Scan for the cell matching the given text and deliver its [x, y] coordinate at center. 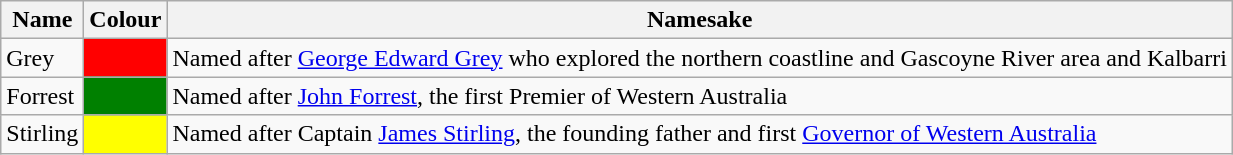
Grey [42, 58]
Name [42, 20]
Named after George Edward Grey who explored the northern coastline and Gascoyne River area and Kalbarri [700, 58]
Colour [126, 20]
Forrest [42, 96]
Named after Captain James Stirling, the founding father and first Governor of Western Australia [700, 134]
Named after John Forrest, the first Premier of Western Australia [700, 96]
Namesake [700, 20]
Stirling [42, 134]
